Detect which cell encompasses the target text, then output its (x, y) center coordinate. 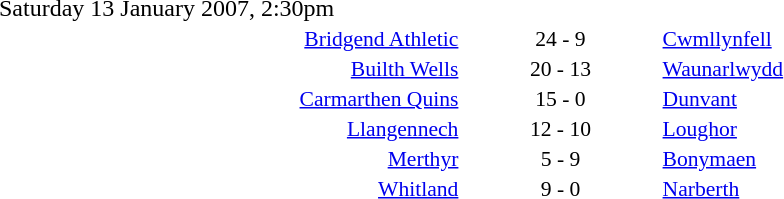
12 - 10 (560, 128)
24 - 9 (560, 38)
20 - 13 (560, 68)
5 - 9 (560, 158)
15 - 0 (560, 98)
